Scan for the cell matching the given text and deliver its (x, y) coordinate at center. 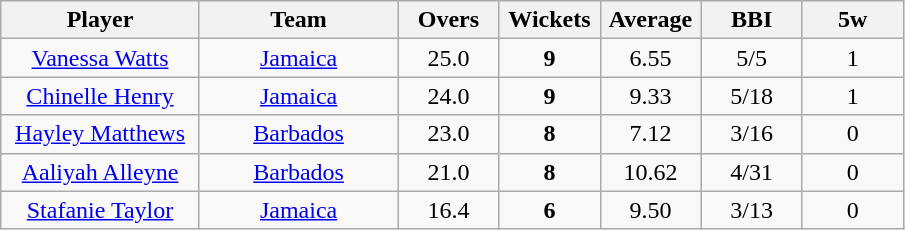
3/13 (752, 210)
Average (650, 20)
4/31 (752, 172)
3/16 (752, 134)
10.62 (650, 172)
16.4 (448, 210)
Overs (448, 20)
Team (298, 20)
6 (550, 210)
9.33 (650, 96)
9.50 (650, 210)
5/5 (752, 58)
Stafanie Taylor (100, 210)
5/18 (752, 96)
25.0 (448, 58)
23.0 (448, 134)
7.12 (650, 134)
Hayley Matthews (100, 134)
5w (852, 20)
24.0 (448, 96)
21.0 (448, 172)
BBI (752, 20)
Chinelle Henry (100, 96)
Player (100, 20)
Wickets (550, 20)
Aaliyah Alleyne (100, 172)
6.55 (650, 58)
Vanessa Watts (100, 58)
